Extract the (X, Y) coordinate from the center of the cell holding the provided text.  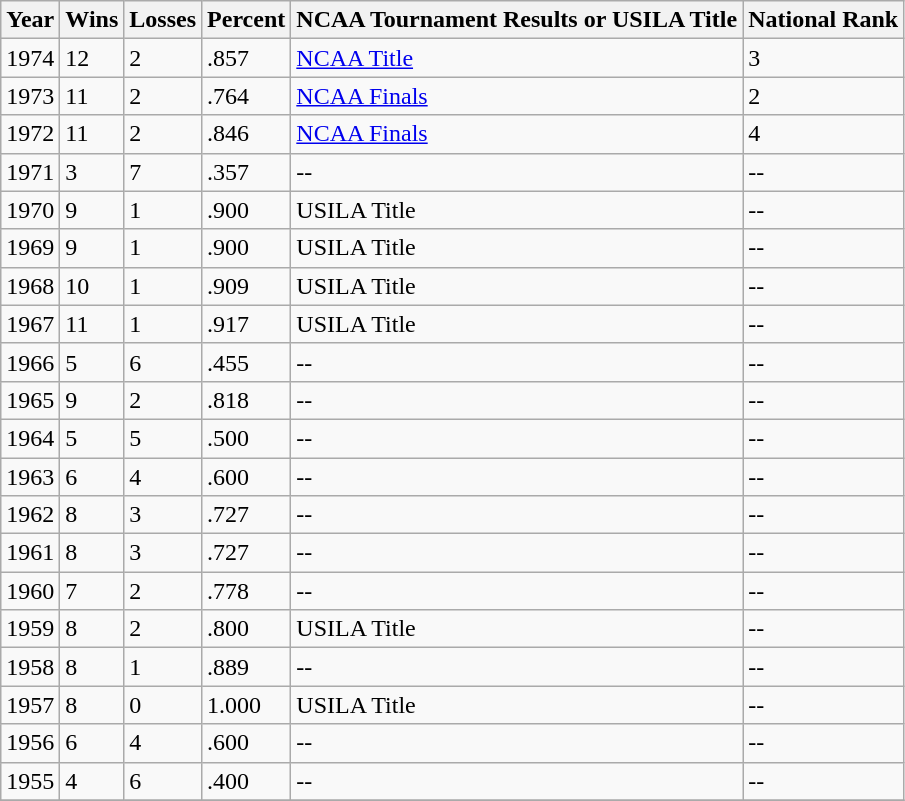
1958 (30, 667)
1966 (30, 362)
1971 (30, 172)
.889 (246, 667)
1960 (30, 591)
National Rank (824, 20)
1967 (30, 324)
.357 (246, 172)
.500 (246, 438)
1974 (30, 58)
.764 (246, 96)
Percent (246, 20)
.778 (246, 591)
0 (163, 705)
1.000 (246, 705)
10 (92, 286)
1959 (30, 629)
1965 (30, 400)
.909 (246, 286)
1968 (30, 286)
.800 (246, 629)
1964 (30, 438)
1955 (30, 781)
.818 (246, 400)
1961 (30, 553)
.400 (246, 781)
.917 (246, 324)
1963 (30, 477)
Wins (92, 20)
12 (92, 58)
1969 (30, 248)
.857 (246, 58)
1957 (30, 705)
NCAA Title (517, 58)
Losses (163, 20)
1956 (30, 743)
1972 (30, 134)
Year (30, 20)
1973 (30, 96)
NCAA Tournament Results or USILA Title (517, 20)
.846 (246, 134)
1962 (30, 515)
.455 (246, 362)
1970 (30, 210)
